Scan for the cell matching the given text and deliver its (X, Y) coordinate at center. 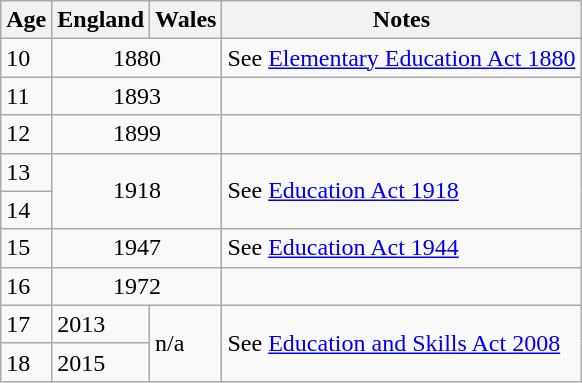
1947 (137, 248)
1893 (137, 96)
2013 (101, 324)
10 (26, 58)
1972 (137, 286)
See Elementary Education Act 1880 (402, 58)
Wales (186, 20)
1880 (137, 58)
17 (26, 324)
16 (26, 286)
See Education and Skills Act 2008 (402, 343)
England (101, 20)
n/a (186, 343)
Age (26, 20)
12 (26, 134)
14 (26, 210)
Notes (402, 20)
2015 (101, 362)
15 (26, 248)
1899 (137, 134)
13 (26, 172)
11 (26, 96)
See Education Act 1944 (402, 248)
See Education Act 1918 (402, 191)
18 (26, 362)
1918 (137, 191)
